Search for the cell housing the specified text and yield its [x, y] center coordinate. 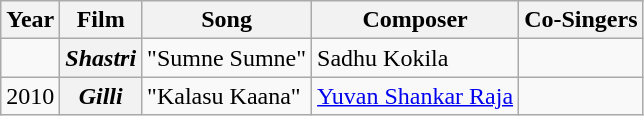
Song [227, 20]
Composer [416, 20]
Co-Singers [581, 20]
Shastri [101, 58]
Film [101, 20]
Year [30, 20]
2010 [30, 96]
Yuvan Shankar Raja [416, 96]
Gilli [101, 96]
Sadhu Kokila [416, 58]
"Kalasu Kaana" [227, 96]
"Sumne Sumne" [227, 58]
